From the cell containing the given text, extract its center point as (x, y) coordinate. 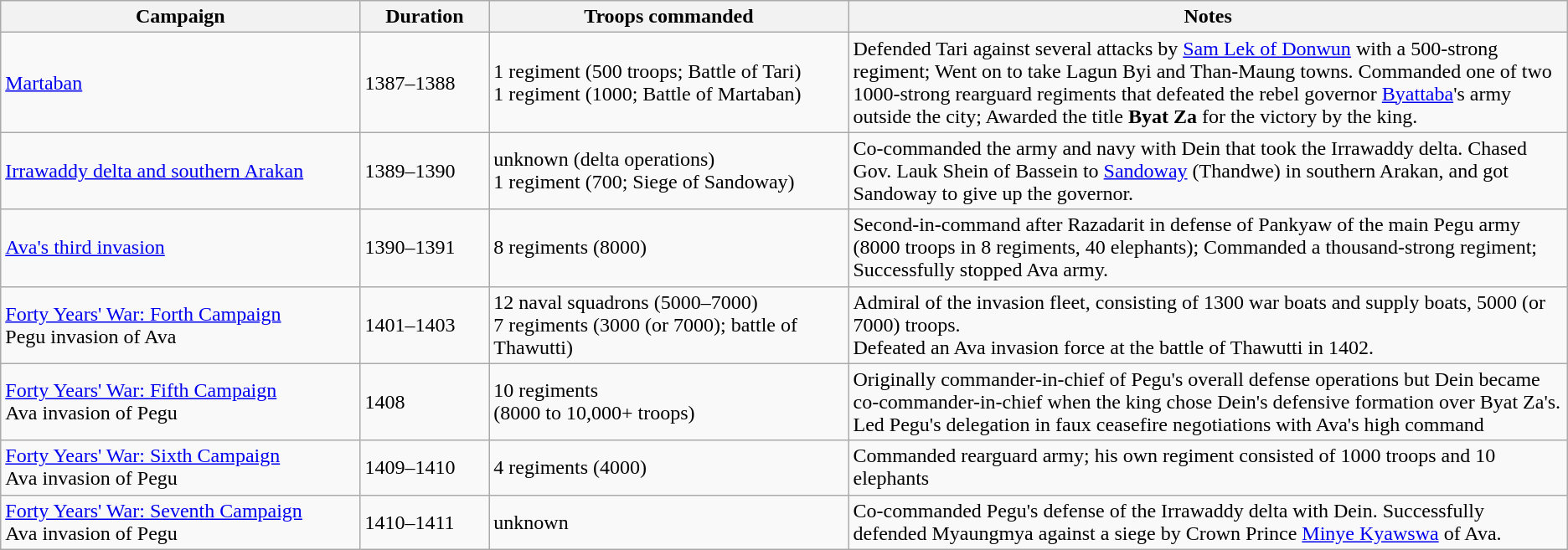
Ava's third invasion (181, 248)
1 regiment (500 troops; Battle of Tari) 1 regiment (1000; Battle of Martaban) (668, 82)
Martaban (181, 82)
10 regiments (8000 to 10,000+ troops) (668, 402)
1387–1388 (425, 82)
Forty Years' War: Forth Campaign Pegu invasion of Ava (181, 325)
Co-commanded Pegu's defense of the Irrawaddy delta with Dein. Successfully defended Myaungmya against a siege by Crown Prince Minye Kyawswa of Ava. (1208, 522)
8 regiments (8000) (668, 248)
Campaign (181, 17)
unknown (delta operations) 1 regiment (700; Siege of Sandoway) (668, 171)
Commanded rearguard army; his own regiment consisted of 1000 troops and 10 elephants (1208, 467)
Irrawaddy delta and southern Arakan (181, 171)
1408 (425, 402)
Forty Years' War: Sixth Campaign Ava invasion of Pegu (181, 467)
Duration (425, 17)
Forty Years' War: Seventh Campaign Ava invasion of Pegu (181, 522)
4 regiments (4000) (668, 467)
1389–1390 (425, 171)
12 naval squadrons (5000–7000) 7 regiments (3000 (or 7000); battle of Thawutti) (668, 325)
unknown (668, 522)
1409–1410 (425, 467)
1410–1411 (425, 522)
Notes (1208, 17)
Troops commanded (668, 17)
1390–1391 (425, 248)
Forty Years' War: Fifth Campaign Ava invasion of Pegu (181, 402)
1401–1403 (425, 325)
